From the cell containing the given text, extract its center point as (X, Y) coordinate. 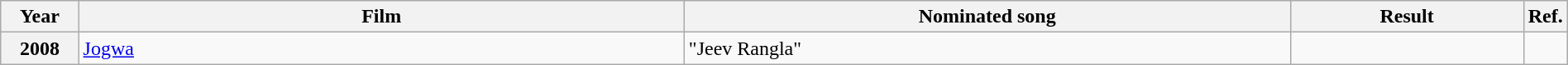
"Jeev Rangla" (987, 48)
Film (381, 17)
Result (1407, 17)
Year (40, 17)
Jogwa (381, 48)
Ref. (1545, 17)
Nominated song (987, 17)
2008 (40, 48)
